From the cell containing the given text, extract its center point as [x, y] coordinate. 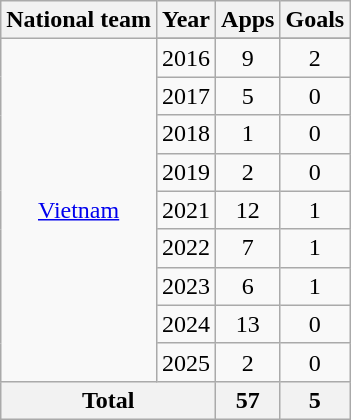
2024 [186, 324]
Vietnam [79, 210]
2017 [186, 96]
9 [248, 58]
2022 [186, 248]
2025 [186, 362]
2016 [186, 58]
2018 [186, 134]
57 [248, 400]
2023 [186, 286]
2019 [186, 172]
Total [108, 400]
12 [248, 210]
Year [186, 20]
Apps [248, 20]
7 [248, 248]
6 [248, 286]
13 [248, 324]
National team [79, 20]
Goals [315, 20]
2021 [186, 210]
